Pinpoint the cell where the given text exists, returning its [x, y] midpoint coordinate. 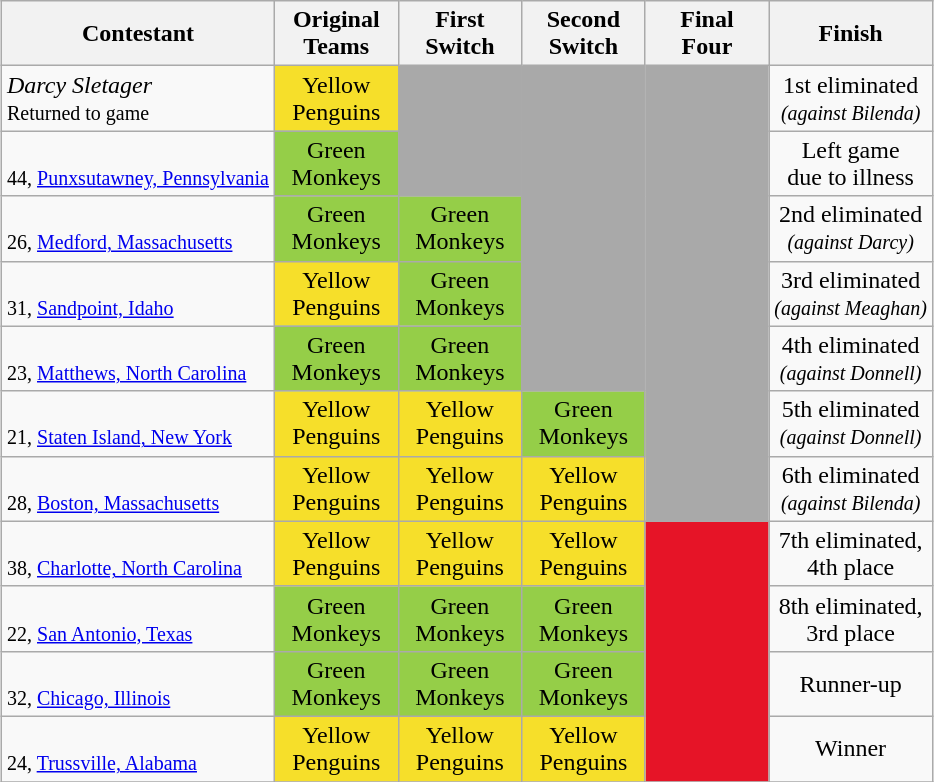
OriginalTeams [336, 34]
21, Staten Island, New York [138, 424]
32, Chicago, Illinois [138, 684]
1st eliminated(against Bilenda) [851, 98]
44, Punxsutawney, Pennsylvania [138, 164]
28, Boston, Massachusetts [138, 488]
24, Trussville, Alabama [138, 748]
Darcy SletagerReturned to game [138, 98]
2nd eliminated(against Darcy) [851, 228]
26, Medford, Massachusetts [138, 228]
38, Charlotte, North Carolina [138, 554]
31, Sandpoint, Idaho [138, 294]
3rd eliminated(against Meaghan) [851, 294]
FinalFour [707, 34]
SecondSwitch [584, 34]
4th eliminated(against Donnell) [851, 358]
Left gamedue to illness [851, 164]
Runner-up [851, 684]
5th eliminated(against Donnell) [851, 424]
7th eliminated,4th place [851, 554]
Finish [851, 34]
FirstSwitch [460, 34]
23, Matthews, North Carolina [138, 358]
Winner [851, 748]
8th eliminated,3rd place [851, 618]
Contestant [138, 34]
6th eliminated(against Bilenda) [851, 488]
22, San Antonio, Texas [138, 618]
